Find where the given text appears and provide that cell's center as (X, Y) coordinate. 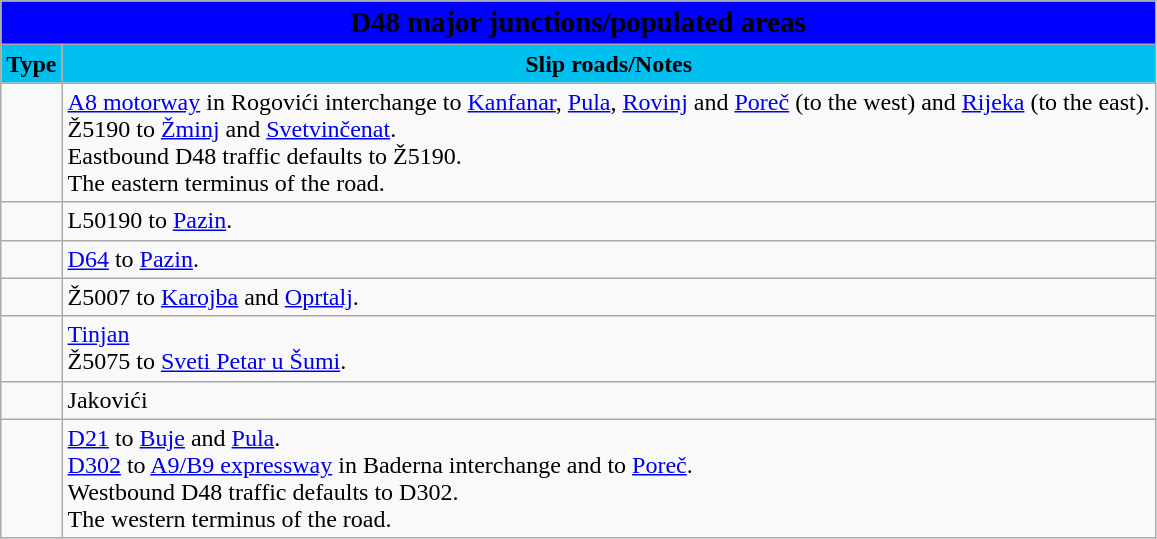
L50190 to Pazin. (608, 221)
TinjanŽ5075 to Sveti Petar u Šumi. (608, 348)
Ž5007 to Karojba and Oprtalj. (608, 297)
Type (32, 64)
D48 major junctions/populated areas (578, 23)
Jakovići (608, 400)
Slip roads/Notes (608, 64)
D64 to Pazin. (608, 259)
